Provide the [x, y] coordinate of the cell's center where the given text is located.  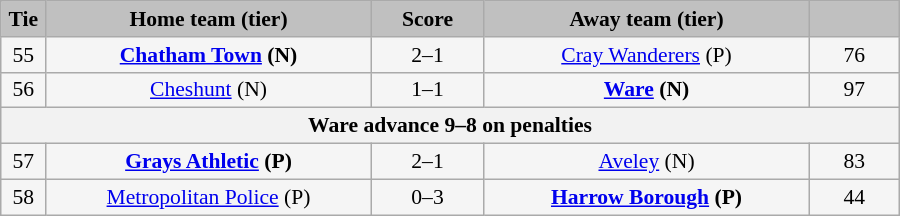
76 [854, 55]
97 [854, 90]
Grays Athletic (P) [209, 162]
Cray Wanderers (P) [647, 55]
1–1 [427, 90]
56 [24, 90]
Away team (tier) [647, 19]
57 [24, 162]
Ware (N) [647, 90]
Aveley (N) [647, 162]
Cheshunt (N) [209, 90]
Ware advance 9–8 on penalties [450, 126]
Home team (tier) [209, 19]
Harrow Borough (P) [647, 197]
Chatham Town (N) [209, 55]
0–3 [427, 197]
44 [854, 197]
83 [854, 162]
Score [427, 19]
55 [24, 55]
Metropolitan Police (P) [209, 197]
Tie [24, 19]
58 [24, 197]
